Search for the cell housing the specified text and yield its (x, y) center coordinate. 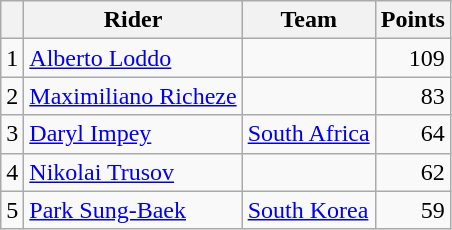
64 (412, 134)
1 (12, 58)
Daryl Impey (133, 134)
83 (412, 96)
South Korea (308, 210)
Alberto Loddo (133, 58)
59 (412, 210)
Rider (133, 20)
4 (12, 172)
Maximiliano Richeze (133, 96)
2 (12, 96)
3 (12, 134)
62 (412, 172)
Nikolai Trusov (133, 172)
Team (308, 20)
Park Sung-Baek (133, 210)
Points (412, 20)
South Africa (308, 134)
109 (412, 58)
5 (12, 210)
